Output the (X, Y) coordinate of the center of the cell containing the given text.  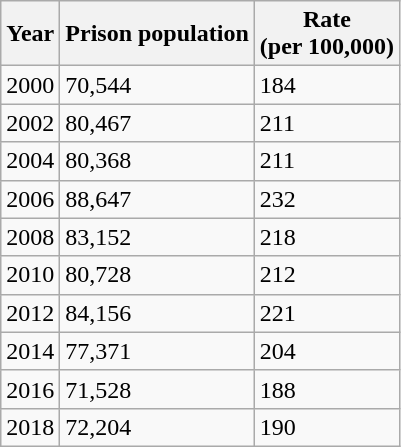
2014 (30, 351)
188 (326, 389)
2008 (30, 237)
2004 (30, 161)
77,371 (157, 351)
83,152 (157, 237)
80,467 (157, 123)
2002 (30, 123)
Year (30, 34)
Prison population (157, 34)
2018 (30, 427)
2012 (30, 313)
232 (326, 199)
2000 (30, 85)
204 (326, 351)
2016 (30, 389)
184 (326, 85)
88,647 (157, 199)
218 (326, 237)
2006 (30, 199)
80,728 (157, 275)
80,368 (157, 161)
2010 (30, 275)
71,528 (157, 389)
221 (326, 313)
84,156 (157, 313)
Rate(per 100,000) (326, 34)
72,204 (157, 427)
70,544 (157, 85)
190 (326, 427)
212 (326, 275)
